Extract the (x, y) coordinate from the center of the cell holding the provided text.  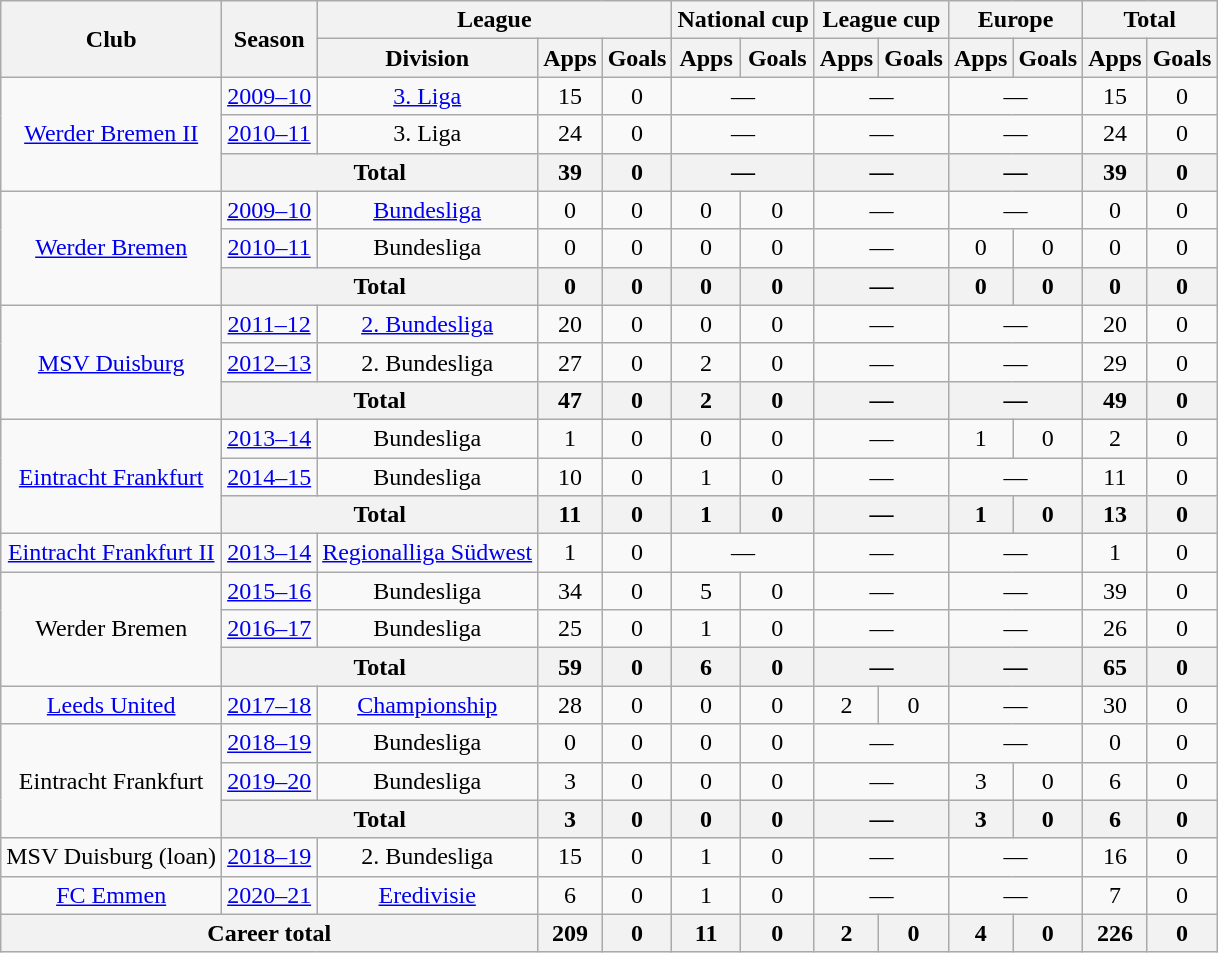
28 (570, 705)
National cup (743, 20)
34 (570, 591)
Championship (428, 705)
49 (1115, 400)
2017–18 (270, 705)
Werder Bremen II (112, 134)
2015–16 (270, 591)
5 (706, 591)
59 (570, 667)
16 (1115, 857)
30 (1115, 705)
2019–20 (270, 781)
FC Emmen (112, 895)
Eintracht Frankfurt II (112, 553)
MSV Duisburg (112, 362)
27 (570, 362)
Leeds United (112, 705)
Club (112, 39)
League (494, 20)
MSV Duisburg (loan) (112, 857)
7 (1115, 895)
2020–21 (270, 895)
13 (1115, 515)
2012–13 (270, 362)
Season (270, 39)
Regionalliga Südwest (428, 553)
26 (1115, 629)
4 (980, 933)
10 (570, 477)
Eredivisie (428, 895)
Division (428, 58)
25 (570, 629)
2011–12 (270, 324)
209 (570, 933)
Career total (270, 933)
29 (1115, 362)
226 (1115, 933)
65 (1115, 667)
Europe (1015, 20)
League cup (881, 20)
2016–17 (270, 629)
47 (570, 400)
2014–15 (270, 477)
